Detect which cell encompasses the target text, then output its [X, Y] center coordinate. 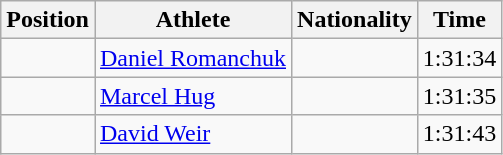
Athlete [192, 20]
1:31:43 [459, 134]
Daniel Romanchuk [192, 58]
David Weir [192, 134]
Time [459, 20]
Nationality [355, 20]
1:31:34 [459, 58]
Position [48, 20]
1:31:35 [459, 96]
Marcel Hug [192, 96]
